Return (X, Y) of the center of cell containing provided text 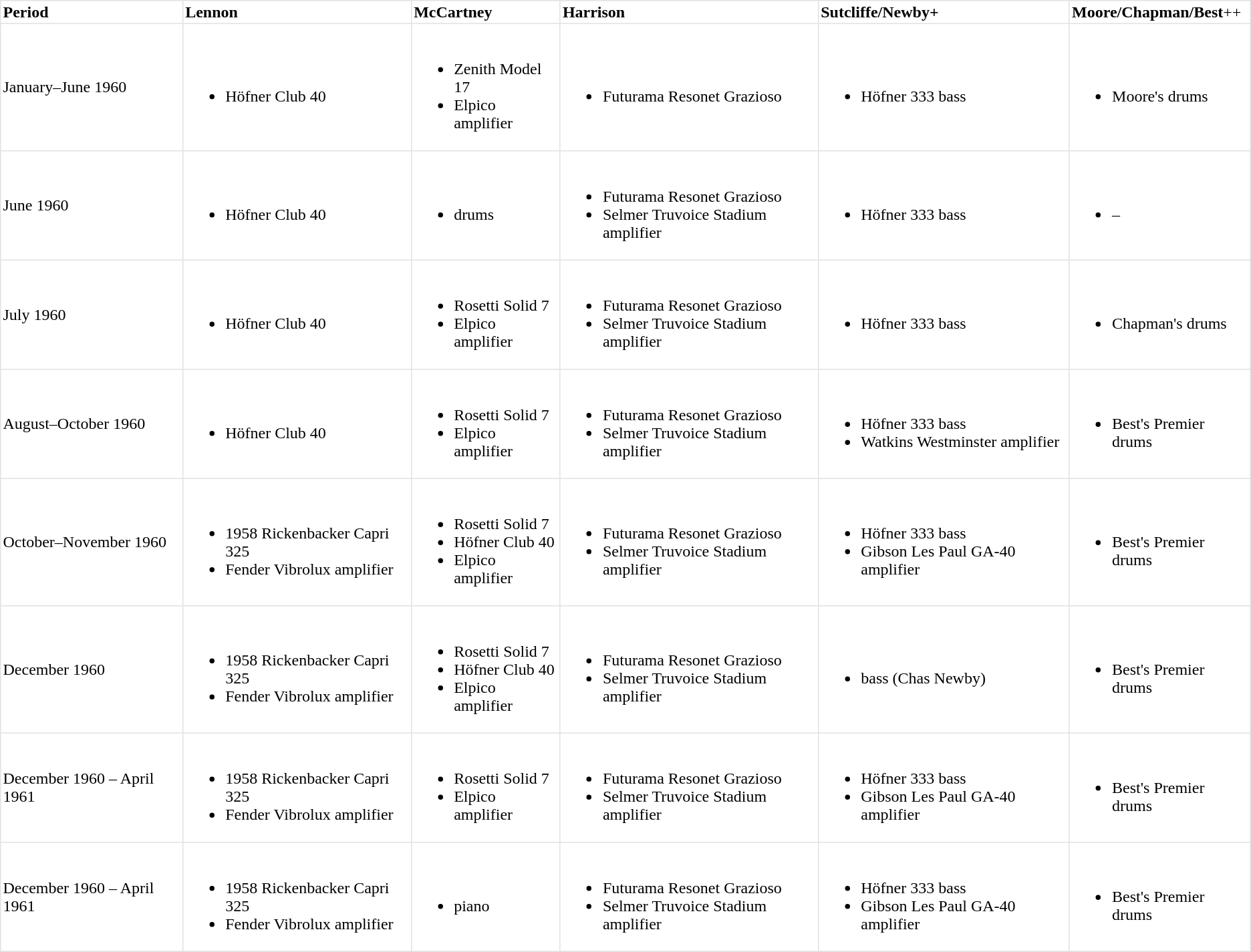
Zenith Model 17Elpico amplifier (485, 87)
piano (485, 897)
drums (485, 206)
bass (Chas Newby) (944, 669)
Höfner 333 bassWatkins Westminster amplifier (944, 424)
August–October 1960 (92, 424)
July 1960 (92, 315)
June 1960 (92, 206)
Moore's drums (1160, 87)
Chapman's drums (1160, 315)
January–June 1960 (92, 87)
McCartney (485, 12)
Moore/Chapman/Best++ (1160, 12)
Futurama Resonet Grazioso (689, 87)
Period (92, 12)
December 1960 (92, 669)
– (1160, 206)
Lennon (297, 12)
Sutcliffe/Newby+ (944, 12)
Harrison (689, 12)
October–November 1960 (92, 542)
